Find where the given text appears and provide that cell's center as (x, y) coordinate. 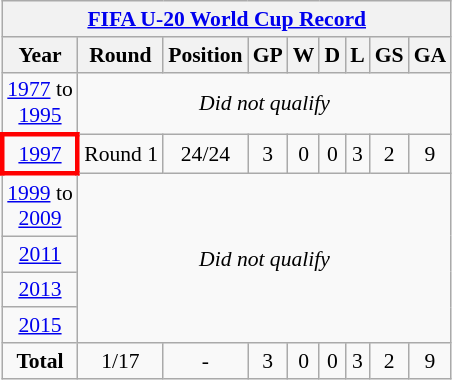
1997 (40, 154)
2015 (40, 326)
GS (390, 55)
GP (268, 55)
1/17 (120, 361)
L (358, 55)
2011 (40, 254)
24/24 (205, 154)
Round 1 (120, 154)
GA (430, 55)
Position (205, 55)
1977 to 1995 (40, 104)
W (304, 55)
Round (120, 55)
2013 (40, 290)
FIFA U-20 World Cup Record (226, 19)
D (332, 55)
Total (40, 361)
1999 to 2009 (40, 206)
Year (40, 55)
- (205, 361)
